Provide the (X, Y) coordinate of the cell's center where the given text is located.  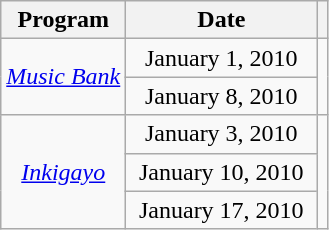
January 8, 2010 (222, 96)
Music Bank (64, 77)
Program (64, 20)
January 1, 2010 (222, 58)
January 17, 2010 (222, 210)
Inkigayo (64, 172)
January 3, 2010 (222, 134)
Date (222, 20)
January 10, 2010 (222, 172)
